Determine the (X, Y) coordinate at the center of the cell enclosing the given text.  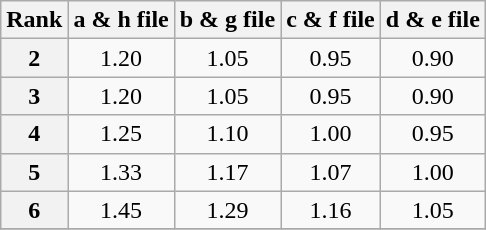
1.07 (331, 172)
1.33 (121, 172)
b & g file (227, 20)
6 (34, 210)
1.45 (121, 210)
2 (34, 58)
3 (34, 96)
1.16 (331, 210)
d & e file (432, 20)
1.29 (227, 210)
4 (34, 134)
a & h file (121, 20)
Rank (34, 20)
5 (34, 172)
1.17 (227, 172)
1.25 (121, 134)
1.10 (227, 134)
c & f file (331, 20)
